Capture the cell that displays the provided text and extract its (x, y) central coordinate. 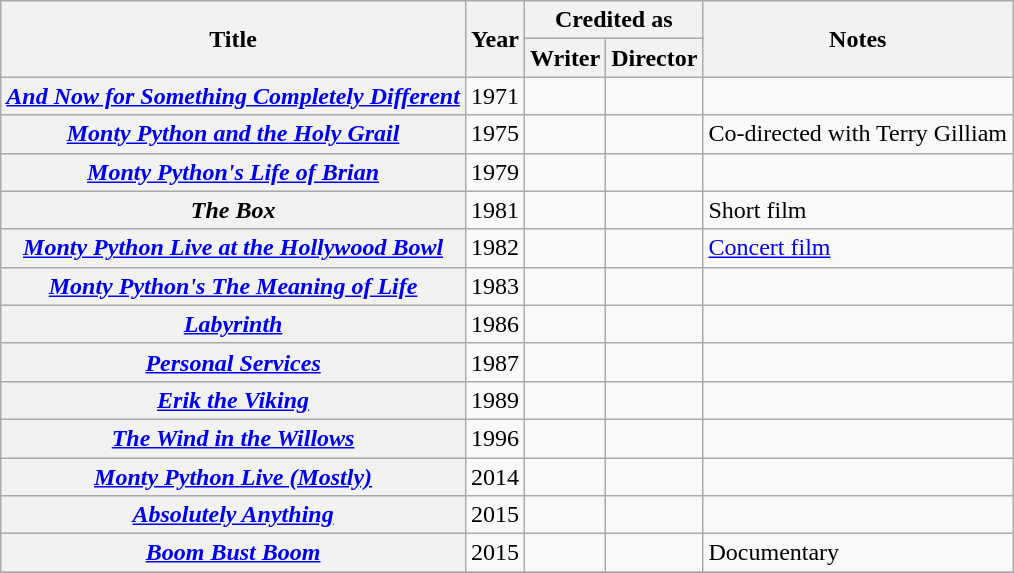
1971 (494, 96)
1986 (494, 324)
1987 (494, 362)
Monty Python Live (Mostly) (234, 477)
The Box (234, 210)
Notes (858, 39)
Short film (858, 210)
Writer (564, 58)
Monty Python's The Meaning of Life (234, 286)
Monty Python and the Holy Grail (234, 134)
Erik the Viking (234, 400)
1989 (494, 400)
1996 (494, 438)
1983 (494, 286)
Concert film (858, 248)
Personal Services (234, 362)
Year (494, 39)
Director (654, 58)
Monty Python Live at the Hollywood Bowl (234, 248)
And Now for Something Completely Different (234, 96)
The Wind in the Willows (234, 438)
Labyrinth (234, 324)
1975 (494, 134)
Monty Python's Life of Brian (234, 172)
Documentary (858, 553)
Credited as (613, 20)
1981 (494, 210)
2014 (494, 477)
1982 (494, 248)
Boom Bust Boom (234, 553)
1979 (494, 172)
Absolutely Anything (234, 515)
Co-directed with Terry Gilliam (858, 134)
Title (234, 39)
